Pinpoint the cell where the given text exists, returning its [x, y] midpoint coordinate. 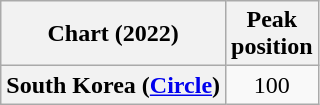
Peakposition [272, 34]
South Korea (Circle) [114, 85]
Chart (2022) [114, 34]
100 [272, 85]
